Pinpoint the cell where the given text exists, returning its (X, Y) midpoint coordinate. 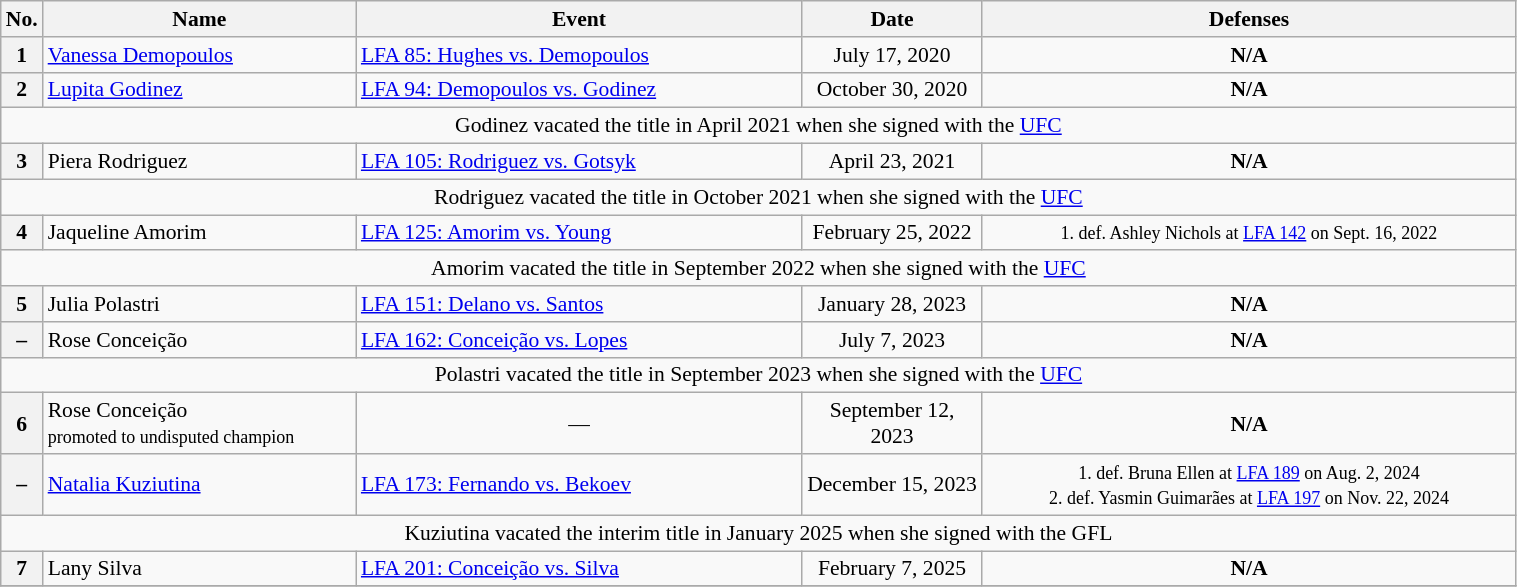
2 (22, 90)
LFA 151: Delano vs. Santos (579, 304)
Lupita Godinez (200, 90)
3 (22, 162)
1 (22, 55)
Polastri vacated the title in September 2023 when she signed with the UFC (758, 375)
Godinez vacated the title in April 2021 when she signed with the UFC (758, 126)
September 12, 2023 (892, 424)
No. (22, 19)
Kuziutina vacated the interim title in January 2025 when she signed with the GFL (758, 533)
4 (22, 233)
Natalia Kuziutina (200, 484)
Date (892, 19)
Defenses (1249, 19)
January 28, 2023 (892, 304)
October 30, 2020 (892, 90)
Amorim vacated the title in September 2022 when she signed with the UFC (758, 269)
1. def. Ashley Nichols at LFA 142 on Sept. 16, 2022 (1249, 233)
Name (200, 19)
LFA 85: Hughes vs. Demopoulos (579, 55)
Julia Polastri (200, 304)
July 17, 2020 (892, 55)
Piera Rodriguez (200, 162)
LFA 94: Demopoulos vs. Godinez (579, 90)
Vanessa Demopoulos (200, 55)
July 7, 2023 (892, 340)
December 15, 2023 (892, 484)
Rose Conceição (200, 340)
Rose Conceição promoted to undisputed champion (200, 424)
7 (22, 569)
Lany Silva (200, 569)
6 (22, 424)
— (579, 424)
Event (579, 19)
LFA 105: Rodriguez vs. Gotsyk (579, 162)
Jaqueline Amorim (200, 233)
April 23, 2021 (892, 162)
1. def. Bruna Ellen at LFA 189 on Aug. 2, 2024 2. def. Yasmin Guimarães at LFA 197 on Nov. 22, 2024 (1249, 484)
LFA 201: Conceição vs. Silva (579, 569)
LFA 162: Conceição vs. Lopes (579, 340)
5 (22, 304)
Rodriguez vacated the title in October 2021 when she signed with the UFC (758, 197)
LFA 125: Amorim vs. Young (579, 233)
February 25, 2022 (892, 233)
February 7, 2025 (892, 569)
LFA 173: Fernando vs. Bekoev (579, 484)
